Determine the (X, Y) coordinate at the center of the cell enclosing the given text.  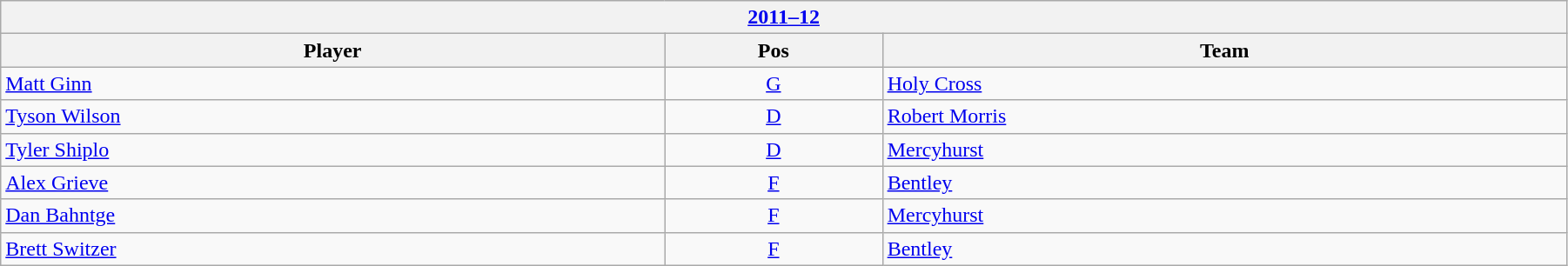
G (774, 83)
Dan Bahntge (332, 216)
Alex Grieve (332, 183)
Player (332, 50)
Tyson Wilson (332, 116)
Robert Morris (1224, 116)
Brett Switzer (332, 249)
2011–12 (784, 17)
Holy Cross (1224, 83)
Pos (774, 50)
Tyler Shiplo (332, 150)
Matt Ginn (332, 83)
Team (1224, 50)
